Output the [X, Y] coordinate of the center of the cell containing the given text.  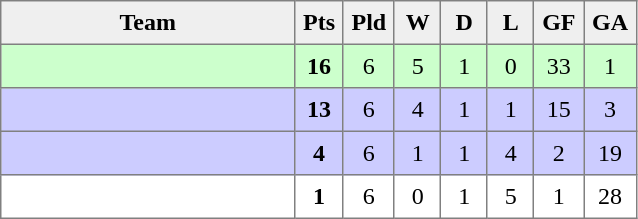
2 [559, 153]
28 [610, 197]
Team [148, 23]
D [464, 23]
3 [610, 110]
W [417, 23]
19 [610, 153]
Pts [319, 23]
Pld [368, 23]
33 [559, 66]
13 [319, 110]
GF [559, 23]
15 [559, 110]
L [510, 23]
16 [319, 66]
GA [610, 23]
